Provide the [X, Y] coordinate of the cell's center where the given text is located.  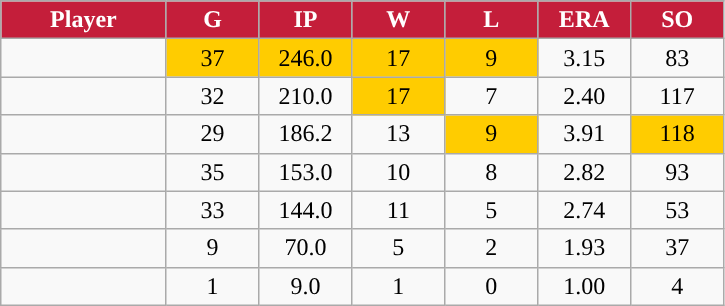
35 [212, 172]
2.74 [584, 210]
8 [492, 172]
10 [398, 172]
29 [212, 134]
2.40 [584, 96]
117 [678, 96]
SO [678, 20]
70.0 [306, 248]
Player [84, 20]
ERA [584, 20]
W [398, 20]
32 [212, 96]
186.2 [306, 134]
7 [492, 96]
118 [678, 134]
3.91 [584, 134]
3.15 [584, 58]
0 [492, 286]
G [212, 20]
93 [678, 172]
2 [492, 248]
IP [306, 20]
4 [678, 286]
11 [398, 210]
L [492, 20]
1.00 [584, 286]
153.0 [306, 172]
2.82 [584, 172]
144.0 [306, 210]
33 [212, 210]
246.0 [306, 58]
1.93 [584, 248]
9.0 [306, 286]
210.0 [306, 96]
83 [678, 58]
53 [678, 210]
13 [398, 134]
